Return the (X, Y) coordinate for the center point of the cell that contains the specified text.  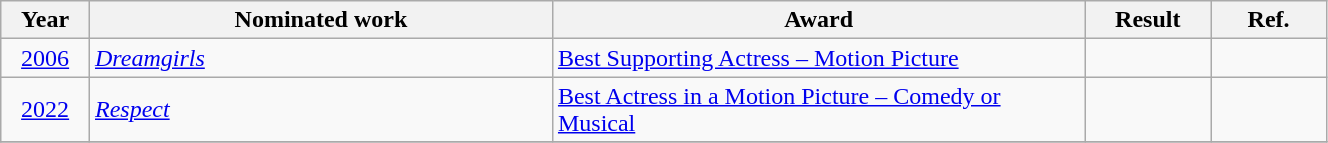
Nominated work (320, 20)
Respect (320, 110)
Best Actress in a Motion Picture – Comedy or Musical (818, 110)
Dreamgirls (320, 58)
Result (1148, 20)
2022 (46, 110)
2006 (46, 58)
Award (818, 20)
Year (46, 20)
Ref. (1269, 20)
Best Supporting Actress – Motion Picture (818, 58)
